Provide the (x, y) coordinate of the cell's center where the given text is located.  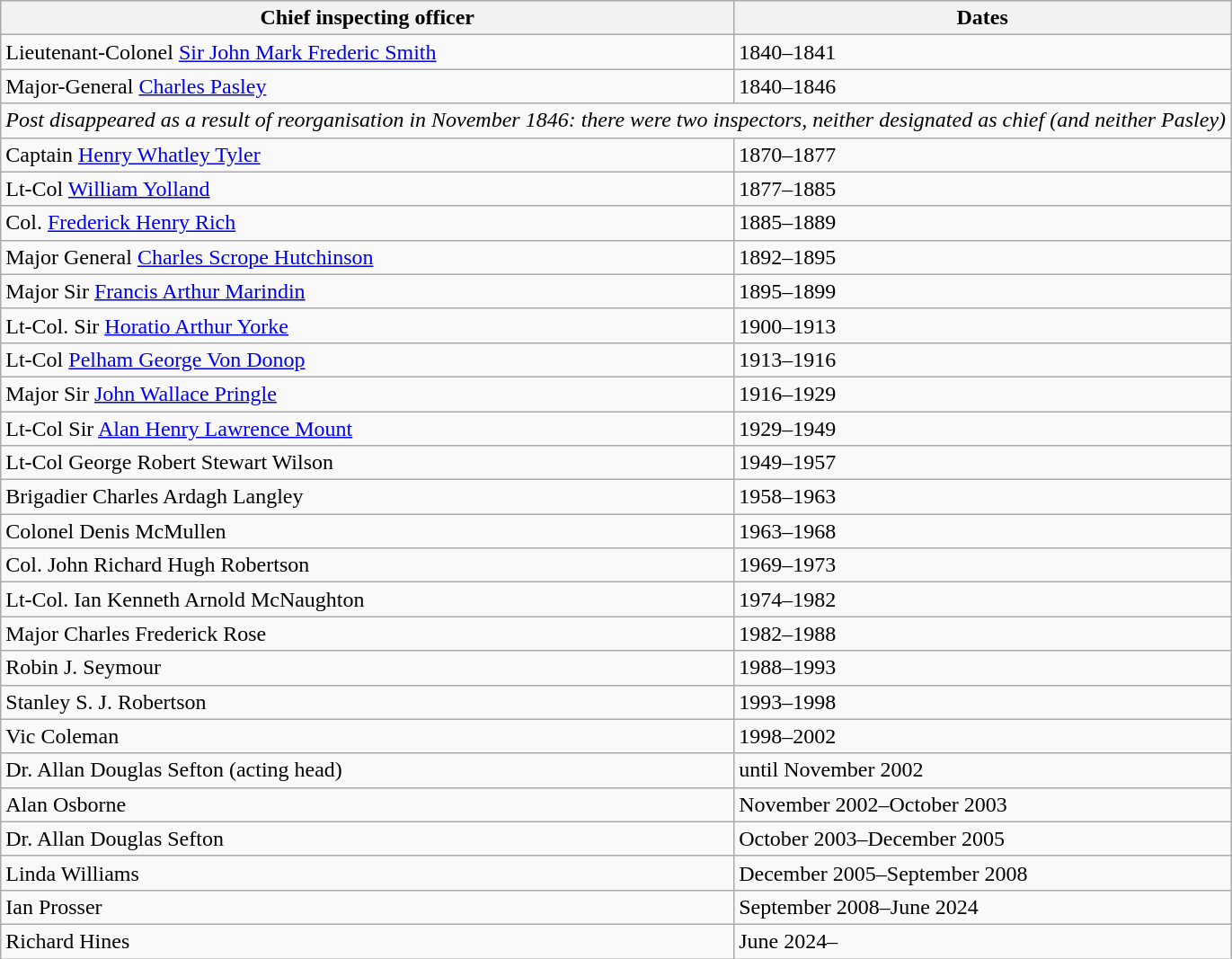
Lt-Col. Ian Kenneth Arnold McNaughton (368, 599)
Lieutenant-Colonel Sir John Mark Frederic Smith (368, 52)
Chief inspecting officer (368, 18)
Linda Williams (368, 873)
1958–1963 (983, 497)
1998–2002 (983, 736)
Lt-Col William Yolland (368, 189)
Stanley S. J. Robertson (368, 702)
Captain Henry Whatley Tyler (368, 155)
1993–1998 (983, 702)
Alan Osborne (368, 804)
1885–1889 (983, 223)
Major Sir Francis Arthur Marindin (368, 291)
Col. Frederick Henry Rich (368, 223)
Post disappeared as a result of reorganisation in November 1846: there were two inspectors, neither designated as chief (and neither Pasley) (616, 120)
1895–1899 (983, 291)
Vic Coleman (368, 736)
November 2002–October 2003 (983, 804)
1840–1841 (983, 52)
Major General Charles Scrope Hutchinson (368, 257)
1949–1957 (983, 463)
1900–1913 (983, 325)
Dr. Allan Douglas Sefton (acting head) (368, 770)
Dates (983, 18)
Ian Prosser (368, 907)
1982–1988 (983, 634)
1969–1973 (983, 565)
1892–1895 (983, 257)
1913–1916 (983, 360)
June 2024– (983, 941)
1840–1846 (983, 86)
1916–1929 (983, 394)
Robin J. Seymour (368, 668)
1929–1949 (983, 429)
Major-General Charles Pasley (368, 86)
October 2003–December 2005 (983, 839)
1988–1993 (983, 668)
Brigadier Charles Ardagh Langley (368, 497)
1877–1885 (983, 189)
Colonel Denis McMullen (368, 531)
1963–1968 (983, 531)
Lt-Col George Robert Stewart Wilson (368, 463)
Lt-Col Pelham George Von Donop (368, 360)
1870–1877 (983, 155)
Col. John Richard Hugh Robertson (368, 565)
Major Charles Frederick Rose (368, 634)
Lt-Col. Sir Horatio Arthur Yorke (368, 325)
Major Sir John Wallace Pringle (368, 394)
September 2008–June 2024 (983, 907)
Lt-Col Sir Alan Henry Lawrence Mount (368, 429)
Dr. Allan Douglas Sefton (368, 839)
until November 2002 (983, 770)
Richard Hines (368, 941)
1974–1982 (983, 599)
December 2005–September 2008 (983, 873)
